Provide the [x, y] coordinate of the cell's center where the given text is located.  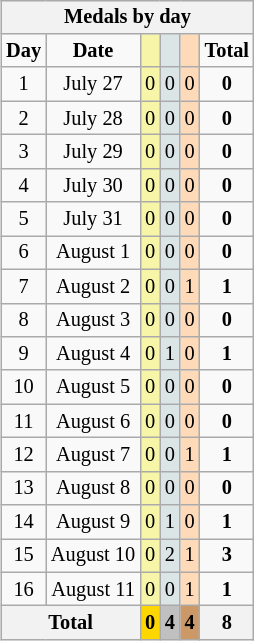
August 6 [93, 421]
August 4 [93, 354]
July 31 [93, 219]
August 3 [93, 320]
July 30 [93, 185]
August 1 [93, 253]
5 [24, 219]
August 2 [93, 286]
August 11 [93, 589]
15 [24, 556]
13 [24, 488]
12 [24, 455]
7 [24, 286]
Date [93, 51]
August 8 [93, 488]
9 [24, 354]
Day [24, 51]
August 5 [93, 387]
August 9 [93, 522]
July 28 [93, 118]
July 29 [93, 152]
16 [24, 589]
August 10 [93, 556]
August 7 [93, 455]
Medals by day [128, 17]
11 [24, 421]
July 27 [93, 84]
6 [24, 253]
14 [24, 522]
10 [24, 387]
